Determine the (X, Y) coordinate at the center of the cell enclosing the given text.  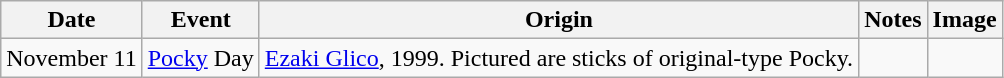
November 11 (72, 58)
Notes (893, 20)
Pocky Day (200, 58)
Image (964, 20)
Date (72, 20)
Origin (558, 20)
Event (200, 20)
Ezaki Glico, 1999. Pictured are sticks of original-type Pocky. (558, 58)
